Find where the given text appears and provide that cell's center as (X, Y) coordinate. 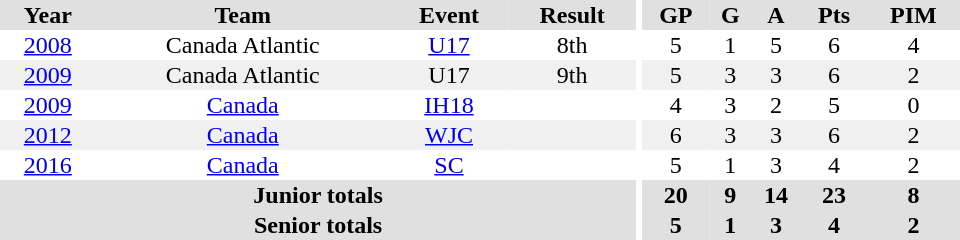
Result (572, 15)
GP (676, 15)
2016 (48, 165)
0 (914, 105)
A (776, 15)
Junior totals (318, 195)
8 (914, 195)
Pts (834, 15)
9 (730, 195)
Senior totals (318, 225)
IH18 (449, 105)
8th (572, 45)
WJC (449, 135)
Event (449, 15)
PIM (914, 15)
SC (449, 165)
9th (572, 75)
Year (48, 15)
Team (243, 15)
20 (676, 195)
G (730, 15)
14 (776, 195)
23 (834, 195)
2008 (48, 45)
2012 (48, 135)
